Find where the given text appears and provide that cell's center as (X, Y) coordinate. 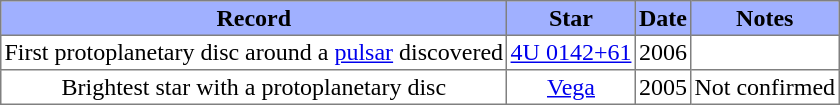
Record (254, 18)
Date (663, 18)
Not confirmed (765, 87)
First protoplanetary disc around a pulsar discovered (254, 52)
2006 (663, 52)
4U 0142+61 (571, 52)
Vega (571, 87)
Star (571, 18)
2005 (663, 87)
Brightest star with a protoplanetary disc (254, 87)
Notes (765, 18)
